From the cell containing the given text, extract its center point as [X, Y] coordinate. 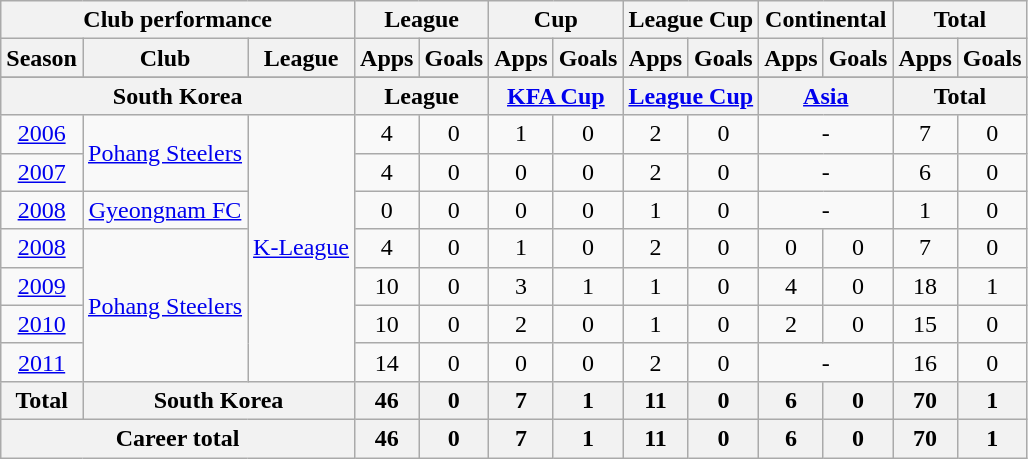
2006 [42, 134]
Continental [826, 20]
2011 [42, 362]
18 [925, 286]
Club performance [178, 20]
Asia [826, 96]
Cup [556, 20]
Season [42, 58]
16 [925, 362]
3 [521, 286]
KFA Cup [556, 96]
2007 [42, 172]
Club [164, 58]
15 [925, 324]
K-League [302, 248]
14 [387, 362]
2010 [42, 324]
Career total [178, 438]
2009 [42, 286]
Gyeongnam FC [164, 210]
